Detect which cell encompasses the target text, then output its (X, Y) center coordinate. 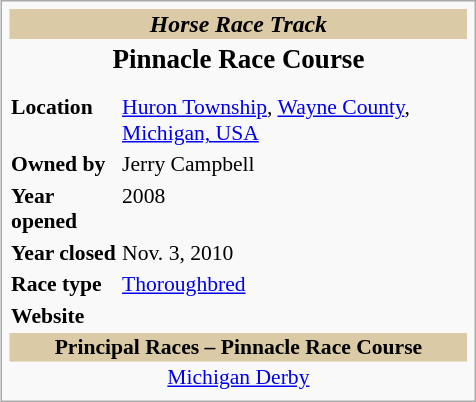
Year closed (64, 253)
Principal Races – Pinnacle Race Course (239, 348)
Michigan Derby (239, 378)
Jerry Campbell (294, 165)
Location (64, 121)
Nov. 3, 2010 (294, 253)
Thoroughbred (294, 285)
Horse Race Track (239, 24)
Year opened (64, 209)
Website (64, 316)
Huron Township, Wayne County, Michigan, USA (294, 121)
Race type (64, 285)
2008 (294, 209)
Pinnacle Race Course (239, 59)
Owned by (64, 165)
